Identify which cell holds the provided text, then report its (X, Y) central coordinate. 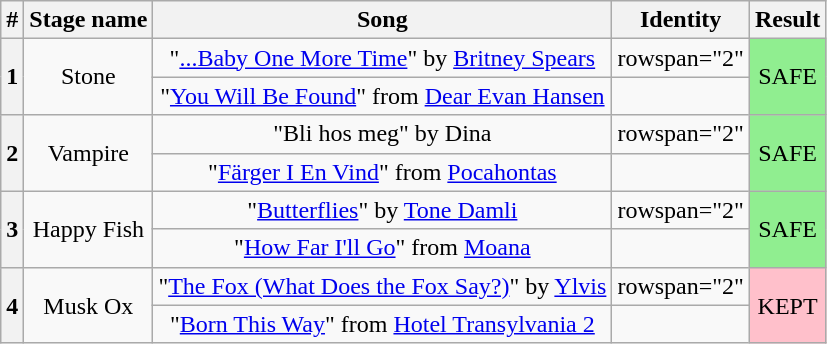
4 (12, 305)
"Färger I En Vind" from Pocahontas (382, 172)
KEPT (787, 305)
Vampire (88, 153)
2 (12, 153)
Song (382, 20)
3 (12, 229)
"How Far I'll Go" from Moana (382, 248)
"Butterflies" by Tone Damli (382, 210)
1 (12, 77)
Stone (88, 77)
"You Will Be Found" from Dear Evan Hansen (382, 96)
Stage name (88, 20)
"The Fox (What Does the Fox Say?)" by Ylvis (382, 286)
Musk Ox (88, 305)
Result (787, 20)
Identity (681, 20)
# (12, 20)
"Born This Way" from Hotel Transylvania 2 (382, 324)
"Bli hos meg" by Dina (382, 134)
"...Baby One More Time" by Britney Spears (382, 58)
Happy Fish (88, 229)
